Scan for the cell matching the given text and deliver its [x, y] coordinate at center. 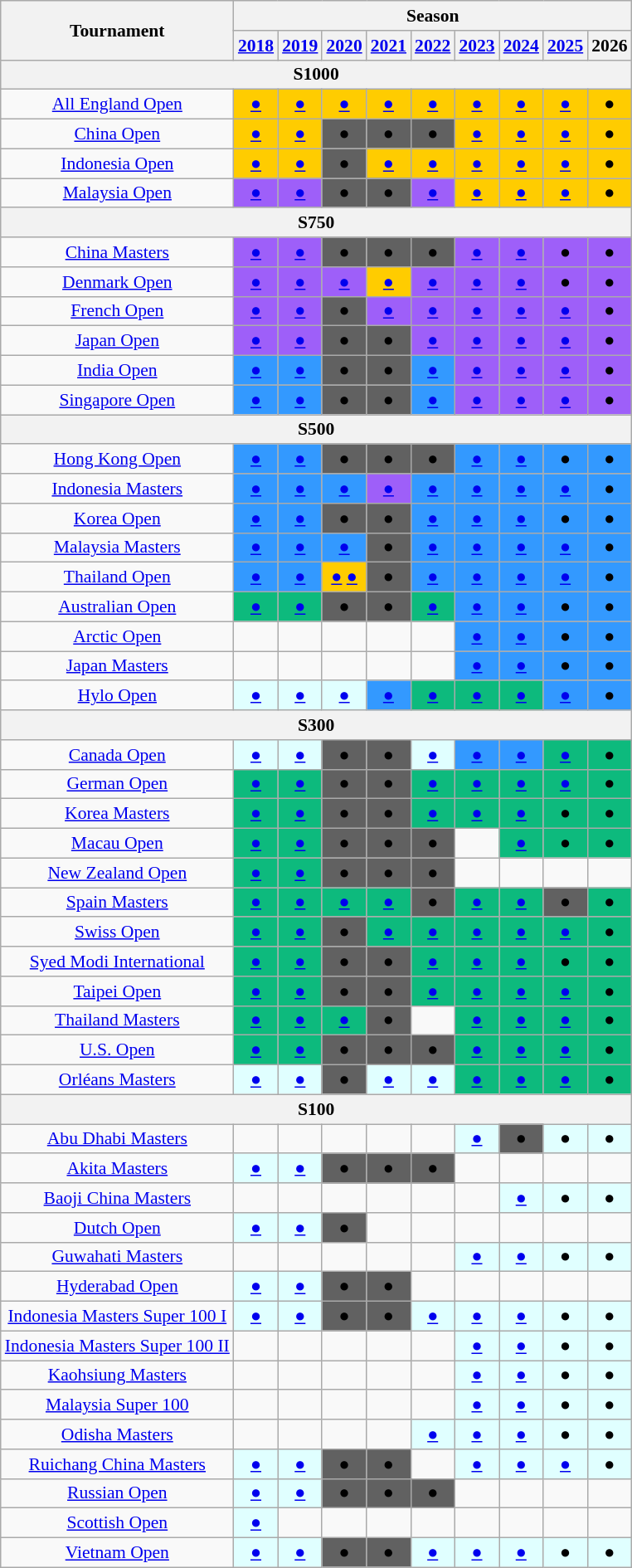
Korea Open [118, 519]
Baoji China Masters [118, 1198]
Indonesia Masters Super 100 II [118, 1346]
2018 [255, 46]
Vietnam Open [118, 1553]
U.S. Open [118, 1050]
Denmark Open [118, 282]
Orléans Masters [118, 1080]
Akita Masters [118, 1169]
Spain Masters [118, 903]
Kaohsiung Masters [118, 1376]
Ruichang China Masters [118, 1464]
China Masters [118, 252]
Indonesia Masters Super 100 I [118, 1317]
2020 [343, 46]
Japan Open [118, 341]
China Open [118, 134]
Arctic Open [118, 636]
French Open [118, 311]
Malaysia Masters [118, 548]
Tournament [118, 30]
2022 [433, 46]
Abu Dhabi Masters [118, 1139]
Singapore Open [118, 400]
Russian Open [118, 1493]
S750 [317, 223]
Malaysia Super 100 [118, 1405]
Thailand Open [118, 577]
All England Open [118, 105]
Indonesia Masters [118, 489]
S300 [317, 725]
Syed Modi International [118, 962]
2025 [566, 46]
Malaysia Open [118, 193]
2026 [609, 46]
S500 [317, 430]
2024 [521, 46]
Odisha Masters [118, 1434]
S1000 [317, 75]
Guwahati Masters [118, 1257]
Australian Open [118, 607]
2023 [476, 46]
● ● [343, 577]
2021 [388, 46]
2019 [300, 46]
Hylo Open [118, 696]
Hong Kong Open [118, 460]
Macau Open [118, 844]
Thailand Masters [118, 1020]
S100 [317, 1109]
Swiss Open [118, 933]
India Open [118, 371]
Japan Masters [118, 666]
Korea Masters [118, 814]
Scottish Open [118, 1523]
New Zealand Open [118, 873]
German Open [118, 784]
Hyderabad Open [118, 1287]
Canada Open [118, 755]
Season [433, 16]
Taipei Open [118, 991]
Dutch Open [118, 1228]
Indonesia Open [118, 163]
